Capture the cell that displays the provided text and extract its [x, y] central coordinate. 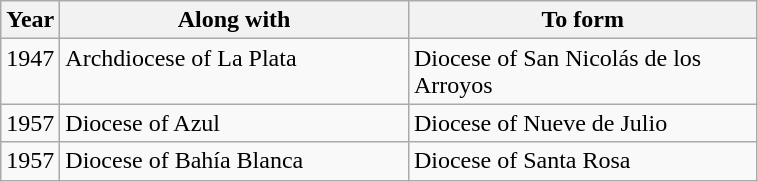
Archdiocese of La Plata [234, 72]
Diocese of Bahía Blanca [234, 161]
Diocese of Nueve de Julio [582, 123]
To form [582, 20]
Year [30, 20]
Along with [234, 20]
Diocese of San Nicolás de los Arroyos [582, 72]
1947 [30, 72]
Diocese of Santa Rosa [582, 161]
Diocese of Azul [234, 123]
